Search for the cell housing the specified text and yield its [X, Y] center coordinate. 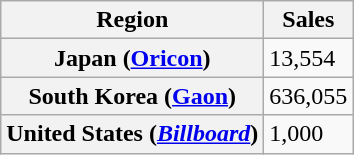
636,055 [308, 96]
United States (Billboard) [132, 134]
Japan (Oricon) [132, 58]
13,554 [308, 58]
South Korea (Gaon) [132, 96]
1,000 [308, 134]
Sales [308, 20]
Region [132, 20]
